Extract the [X, Y] coordinate from the center of the cell holding the provided text.  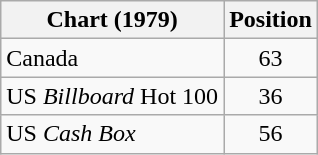
Position [271, 20]
US Cash Box [112, 134]
Canada [112, 58]
Chart (1979) [112, 20]
US Billboard Hot 100 [112, 96]
36 [271, 96]
63 [271, 58]
56 [271, 134]
